For the text-containing cell, return its midpoint in (x, y) coordinate format. 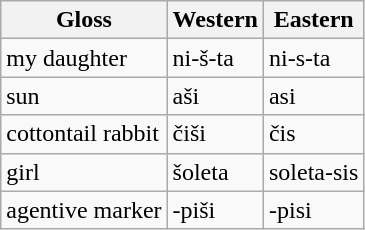
soleta-sis (313, 172)
-piši (215, 210)
asi (313, 96)
Gloss (84, 20)
čis (313, 134)
-pisi (313, 210)
Western (215, 20)
Eastern (313, 20)
čiši (215, 134)
aši (215, 96)
cottontail rabbit (84, 134)
sun (84, 96)
girl (84, 172)
agentive marker (84, 210)
my daughter (84, 58)
ni-š-ta (215, 58)
šoleta (215, 172)
ni-s-ta (313, 58)
